Return the (X, Y) coordinate for the center point of the cell that contains the specified text.  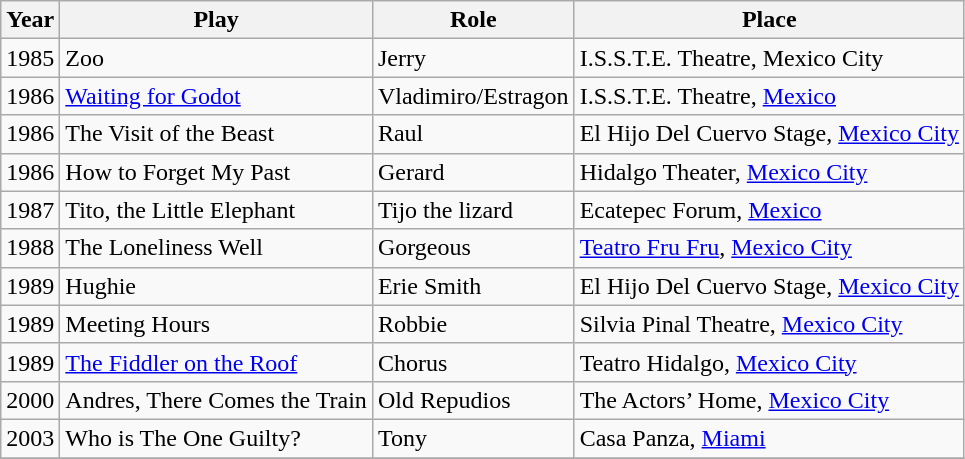
Chorus (473, 362)
Who is The One Guilty? (216, 438)
Jerry (473, 58)
Gorgeous (473, 248)
2000 (30, 400)
Zoo (216, 58)
Robbie (473, 324)
Tito, the Little Elephant (216, 210)
Silvia Pinal Theatre, Mexico City (769, 324)
Tijo the lizard (473, 210)
The Visit of the Beast (216, 134)
Year (30, 20)
Ecatepec Forum, Mexico (769, 210)
Teatro Fru Fru, Mexico City (769, 248)
Role (473, 20)
Place (769, 20)
How to Forget My Past (216, 172)
Erie Smith (473, 286)
Raul (473, 134)
Meeting Hours (216, 324)
Tony (473, 438)
Vladimiro/Estragon (473, 96)
Casa Panza, Miami (769, 438)
Teatro Hidalgo, Mexico City (769, 362)
I.S.S.T.E. Theatre, Mexico City (769, 58)
The Fiddler on the Roof (216, 362)
Hidalgo Theater, Mexico City (769, 172)
1988 (30, 248)
Andres, There Comes the Train (216, 400)
Old Repudios (473, 400)
2003 (30, 438)
The Loneliness Well (216, 248)
I.S.S.T.E. Theatre, Mexico (769, 96)
1985 (30, 58)
Waiting for Godot (216, 96)
1987 (30, 210)
The Actors’ Home, Mexico City (769, 400)
Gerard (473, 172)
Play (216, 20)
Hughie (216, 286)
